Return the [X, Y] coordinate for the center point of the cell that contains the specified text.  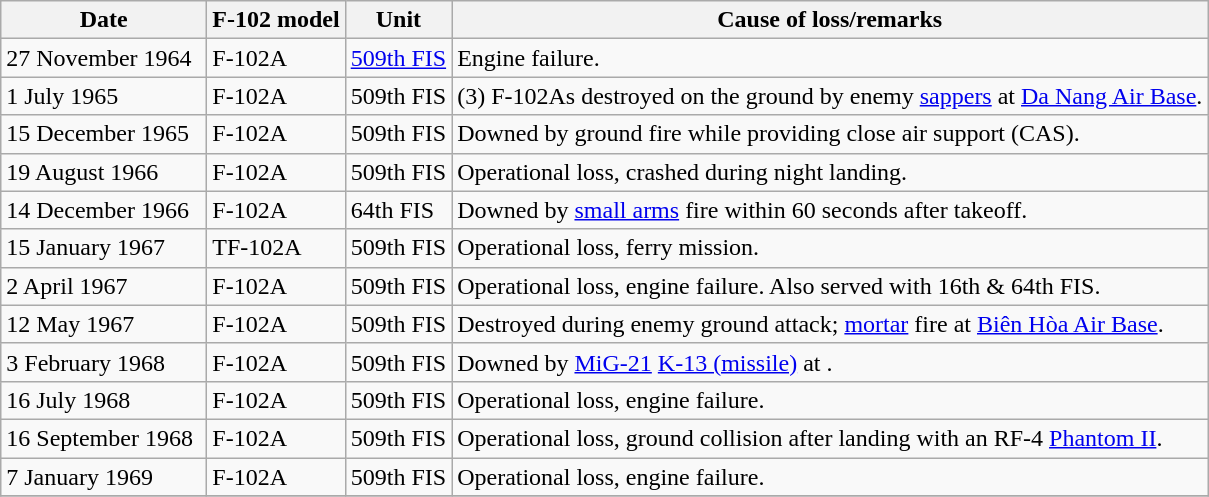
Downed by ground fire while providing close air support (CAS). [830, 134]
27 November 1964 [104, 58]
7 January 1969 [104, 477]
(3) F-102As destroyed on the ground by enemy sappers at Da Nang Air Base. [830, 96]
1 July 1965 [104, 96]
15 January 1967 [104, 248]
12 May 1967 [104, 324]
Engine failure. [830, 58]
Operational loss, ground collision after landing with an RF-4 Phantom II. [830, 438]
F-102 model [276, 20]
Date [104, 20]
Downed by small arms fire within 60 seconds after takeoff. [830, 210]
Unit [398, 20]
Operational loss, crashed during night landing. [830, 172]
16 July 1968 [104, 400]
2 April 1967 [104, 286]
16 September 1968 [104, 438]
3 February 1968 [104, 362]
19 August 1966 [104, 172]
Operational loss, engine failure. Also served with 16th & 64th FIS. [830, 286]
15 December 1965 [104, 134]
Destroyed during enemy ground attack; mortar fire at Biên Hòa Air Base. [830, 324]
14 December 1966 [104, 210]
Cause of loss/remarks [830, 20]
64th FIS [398, 210]
Operational loss, ferry mission. [830, 248]
TF-102A [276, 248]
Downed by MiG-21 K-13 (missile) at . [830, 362]
